Search for the cell housing the specified text and yield its (x, y) center coordinate. 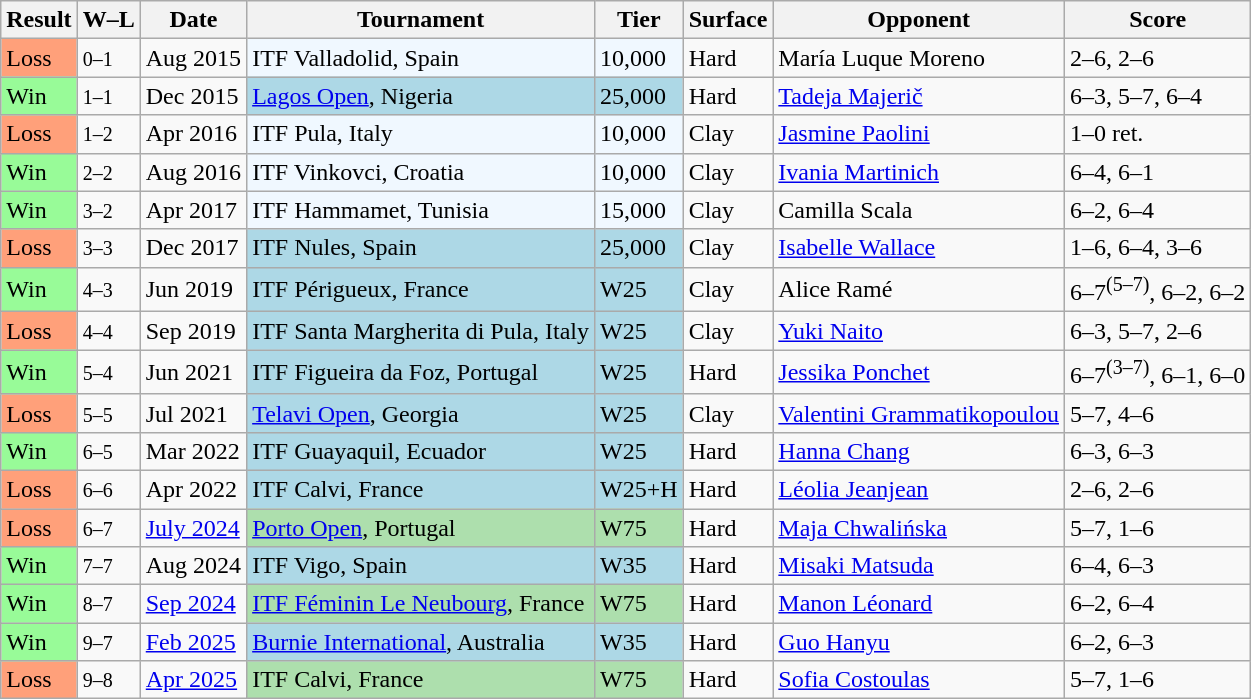
Guo Hanyu (919, 642)
ITF Nules, Spain (421, 248)
6–5 (108, 451)
6–3, 5–7, 6–4 (1158, 96)
Feb 2025 (193, 642)
Porto Open, Portugal (421, 528)
María Luque Moreno (919, 58)
6–3, 6–3 (1158, 451)
Manon Léonard (919, 604)
7–7 (108, 566)
Mar 2022 (193, 451)
6–3, 5–7, 2–6 (1158, 331)
Jul 2021 (193, 413)
ITF Périgueux, France (421, 290)
Dec 2017 (193, 248)
6–6 (108, 489)
3–2 (108, 210)
8–7 (108, 604)
9–7 (108, 642)
ITF Guayaquil, Ecuador (421, 451)
5–4 (108, 372)
Jasmine Paolini (919, 134)
Ivania Martinich (919, 172)
Misaki Matsuda (919, 566)
Jun 2019 (193, 290)
Sofia Costoulas (919, 680)
Léolia Jeanjean (919, 489)
Aug 2024 (193, 566)
ITF Féminin Le Neubourg, France (421, 604)
Result (39, 20)
July 2024 (193, 528)
Tier (640, 20)
Apr 2025 (193, 680)
6–7(5–7), 6–2, 6–2 (1158, 290)
Date (193, 20)
1–2 (108, 134)
0–1 (108, 58)
ITF Santa Margherita di Pula, Italy (421, 331)
Opponent (919, 20)
Telavi Open, Georgia (421, 413)
Maja Chwalińska (919, 528)
Tadeja Majerič (919, 96)
Sep 2019 (193, 331)
Valentini Grammatikopoulou (919, 413)
4–3 (108, 290)
Surface (728, 20)
Yuki Naito (919, 331)
Isabelle Wallace (919, 248)
Apr 2016 (193, 134)
6–4, 6–3 (1158, 566)
W25+H (640, 489)
W–L (108, 20)
Lagos Open, Nigeria (421, 96)
ITF Valladolid, Spain (421, 58)
Hanna Chang (919, 451)
Jessika Ponchet (919, 372)
ITF Pula, Italy (421, 134)
6–7 (108, 528)
6–2, 6–3 (1158, 642)
Apr 2017 (193, 210)
ITF Figueira da Foz, Portugal (421, 372)
6–4, 6–1 (1158, 172)
5–5 (108, 413)
4–4 (108, 331)
Sep 2024 (193, 604)
Burnie International, Australia (421, 642)
Aug 2016 (193, 172)
3–3 (108, 248)
2–2 (108, 172)
1–6, 6–4, 3–6 (1158, 248)
Jun 2021 (193, 372)
ITF Hammamet, Tunisia (421, 210)
Aug 2015 (193, 58)
5–7, 4–6 (1158, 413)
Score (1158, 20)
15,000 (640, 210)
1–1 (108, 96)
Camilla Scala (919, 210)
9–8 (108, 680)
Dec 2015 (193, 96)
ITF Vinkovci, Croatia (421, 172)
Tournament (421, 20)
6–7(3–7), 6–1, 6–0 (1158, 372)
1–0 ret. (1158, 134)
Apr 2022 (193, 489)
ITF Vigo, Spain (421, 566)
Alice Ramé (919, 290)
